Find where the given text appears and provide that cell's center as [x, y] coordinate. 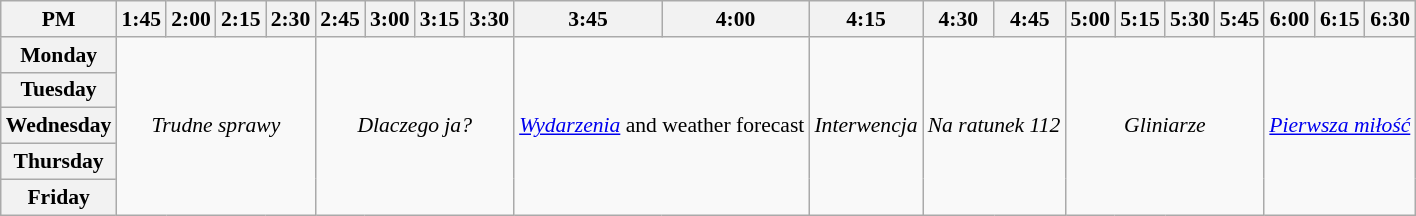
4:30 [958, 19]
Na ratunek 112 [994, 126]
6:30 [1390, 19]
4:00 [736, 19]
Thursday [59, 162]
3:15 [440, 19]
2:45 [340, 19]
Interwencja [866, 126]
6:15 [1340, 19]
Tuesday [59, 90]
Wydarzenia and weather forecast [662, 126]
1:45 [141, 19]
5:00 [1090, 19]
Friday [59, 197]
Pierwsza miłość [1340, 126]
Trudne sprawy [216, 126]
4:45 [1030, 19]
Dlaczego ja? [414, 126]
6:00 [1289, 19]
5:45 [1240, 19]
2:00 [191, 19]
2:15 [241, 19]
5:30 [1190, 19]
5:15 [1140, 19]
Wednesday [59, 126]
3:45 [588, 19]
4:15 [866, 19]
PM [59, 19]
3:30 [489, 19]
Gliniarze [1164, 126]
Monday [59, 55]
2:30 [291, 19]
3:00 [390, 19]
